Output the (x, y) coordinate of the center of the cell containing the given text.  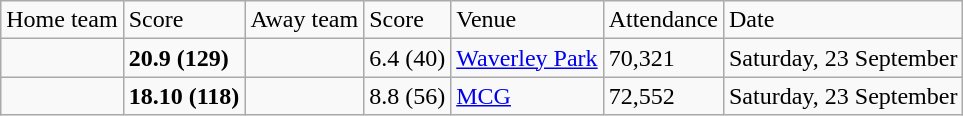
Date (842, 20)
18.10 (118) (184, 96)
72,552 (663, 96)
Away team (304, 20)
8.8 (56) (408, 96)
6.4 (40) (408, 58)
MCG (527, 96)
Home team (62, 20)
Venue (527, 20)
70,321 (663, 58)
Waverley Park (527, 58)
Attendance (663, 20)
20.9 (129) (184, 58)
